Search for the cell housing the specified text and yield its (X, Y) center coordinate. 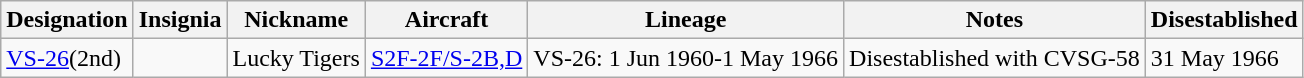
Lineage (686, 20)
VS-26: 1 Jun 1960-1 May 1966 (686, 58)
Aircraft (446, 20)
Disestablished with CVSG-58 (995, 58)
Lucky Tigers (296, 58)
Disestablished (1224, 20)
Nickname (296, 20)
Insignia (180, 20)
VS-26(2nd) (67, 58)
Notes (995, 20)
S2F-2F/S-2B,D (446, 58)
31 May 1966 (1224, 58)
Designation (67, 20)
